Locate the cell with the specified text and output its [x, y] center coordinate. 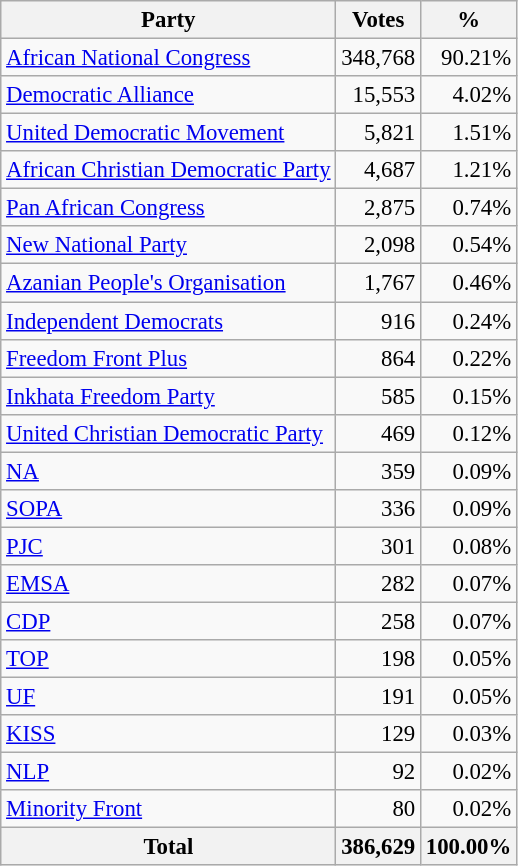
Azanian People's Organisation [168, 283]
Democratic Alliance [168, 95]
0.08% [469, 546]
Inkhata Freedom Party [168, 396]
NLP [168, 772]
5,821 [378, 133]
469 [378, 433]
4.02% [469, 95]
0.22% [469, 358]
359 [378, 471]
KISS [168, 734]
% [469, 20]
301 [378, 546]
United Christian Democratic Party [168, 433]
1.21% [469, 170]
864 [378, 358]
TOP [168, 659]
1,767 [378, 283]
UF [168, 697]
129 [378, 734]
0.12% [469, 433]
Independent Democrats [168, 321]
80 [378, 809]
0.46% [469, 283]
NA [168, 471]
PJC [168, 546]
SOPA [168, 509]
0.15% [469, 396]
2,875 [378, 208]
CDP [168, 621]
Freedom Front Plus [168, 358]
2,098 [378, 245]
336 [378, 509]
4,687 [378, 170]
916 [378, 321]
1.51% [469, 133]
United Democratic Movement [168, 133]
585 [378, 396]
348,768 [378, 58]
92 [378, 772]
0.03% [469, 734]
Votes [378, 20]
90.21% [469, 58]
New National Party [168, 245]
EMSA [168, 584]
198 [378, 659]
African National Congress [168, 58]
386,629 [378, 847]
Party [168, 20]
100.00% [469, 847]
0.24% [469, 321]
282 [378, 584]
0.54% [469, 245]
African Christian Democratic Party [168, 170]
Minority Front [168, 809]
191 [378, 697]
Total [168, 847]
15,553 [378, 95]
258 [378, 621]
Pan African Congress [168, 208]
0.74% [469, 208]
